Find where the given text appears and provide that cell's center as [x, y] coordinate. 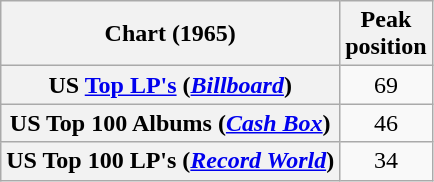
69 [386, 85]
US Top 100 Albums (Cash Box) [170, 123]
46 [386, 123]
Chart (1965) [170, 34]
34 [386, 161]
Peakposition [386, 34]
US Top 100 LP's (Record World) [170, 161]
US Top LP's (Billboard) [170, 85]
